Locate the cell with the specified text and output its [X, Y] center coordinate. 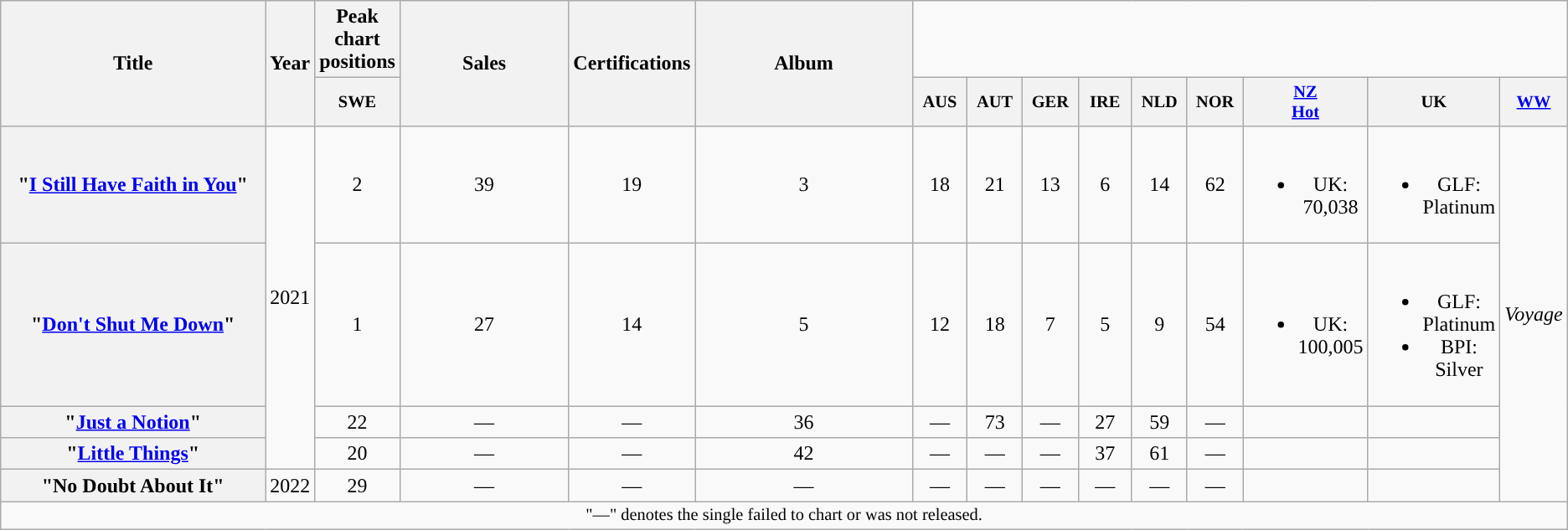
19 [632, 184]
12 [940, 325]
Certifications [632, 64]
NLD [1159, 102]
2 [358, 184]
39 [484, 184]
7 [1050, 325]
SWE [358, 102]
36 [804, 422]
Peak chart positions [358, 39]
Sales [484, 64]
59 [1159, 422]
NOR [1215, 102]
IRE [1105, 102]
2022 [290, 486]
UK [1434, 102]
54 [1215, 325]
AUT [995, 102]
61 [1159, 454]
GLF: Platinum [1434, 184]
9 [1159, 325]
"Little Things" [133, 454]
20 [358, 454]
3 [804, 184]
2021 [290, 297]
"—" denotes the single failed to chart or was not released. [784, 516]
21 [995, 184]
UK: 70,038 [1305, 184]
22 [358, 422]
UK: 100,005 [1305, 325]
GLF: PlatinumBPI: Silver [1434, 325]
Voyage [1534, 313]
73 [995, 422]
Album [804, 64]
"Just a Notion" [133, 422]
WW [1534, 102]
42 [804, 454]
"Don't Shut Me Down" [133, 325]
Title [133, 64]
"No Doubt About It" [133, 486]
6 [1105, 184]
13 [1050, 184]
NZHot [1305, 102]
37 [1105, 454]
29 [358, 486]
GER [1050, 102]
62 [1215, 184]
"I Still Have Faith in You" [133, 184]
1 [358, 325]
AUS [940, 102]
Year [290, 64]
